Search for the cell housing the specified text and yield its [X, Y] center coordinate. 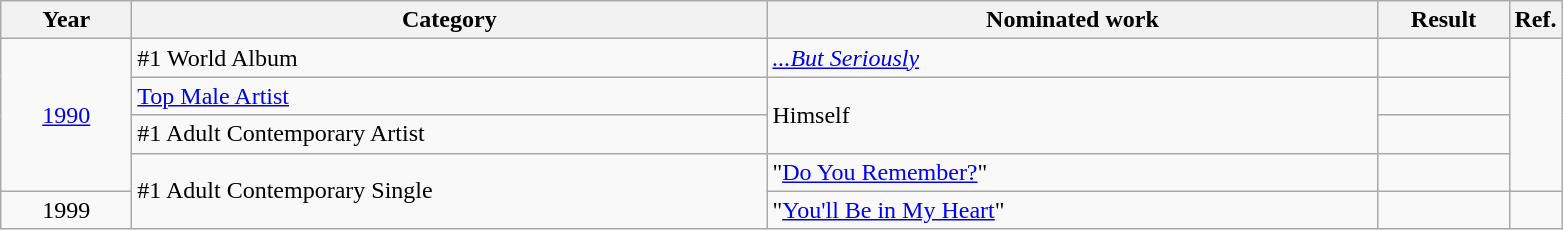
Nominated work [1072, 20]
Result [1444, 20]
1999 [66, 210]
Top Male Artist [450, 96]
Ref. [1536, 20]
#1 World Album [450, 58]
#1 Adult Contemporary Artist [450, 134]
Year [66, 20]
"Do You Remember?" [1072, 172]
...But Seriously [1072, 58]
Himself [1072, 115]
#1 Adult Contemporary Single [450, 191]
1990 [66, 115]
"You'll Be in My Heart" [1072, 210]
Category [450, 20]
